Detect which cell encompasses the target text, then output its (x, y) center coordinate. 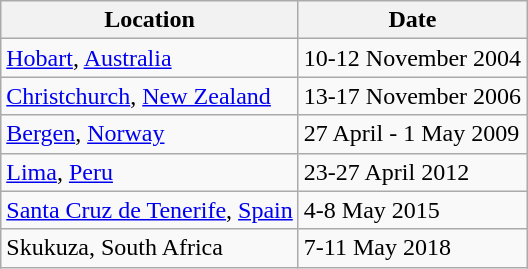
Skukuza, South Africa (150, 248)
4-8 May 2015 (412, 210)
Bergen, Norway (150, 134)
Lima, Peru (150, 172)
Date (412, 20)
Hobart, Australia (150, 58)
23-27 April 2012 (412, 172)
Santa Cruz de Tenerife, Spain (150, 210)
27 April - 1 May 2009 (412, 134)
10-12 November 2004 (412, 58)
13-17 November 2006 (412, 96)
Location (150, 20)
7-11 May 2018 (412, 248)
Christchurch, New Zealand (150, 96)
